Search for the cell housing the specified text and yield its [X, Y] center coordinate. 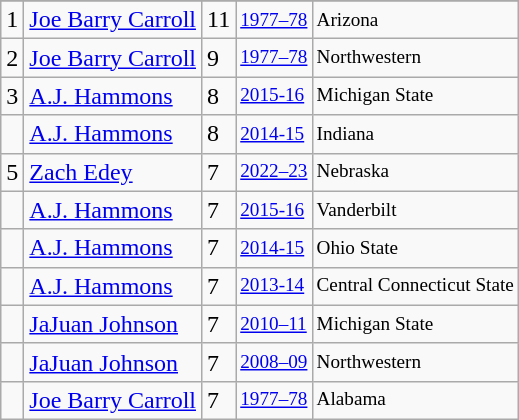
Zach Edey [113, 172]
1 [12, 20]
9 [218, 58]
Nebraska [415, 172]
3 [12, 96]
Vanderbilt [415, 210]
Ohio State [415, 248]
11 [218, 20]
Arizona [415, 20]
2008–09 [274, 362]
Central Connecticut State [415, 286]
2 [12, 58]
2022–23 [274, 172]
Indiana [415, 134]
5 [12, 172]
Alabama [415, 400]
2010–11 [274, 324]
2013-14 [274, 286]
